Determine the (x, y) coordinate at the center of the cell enclosing the given text.  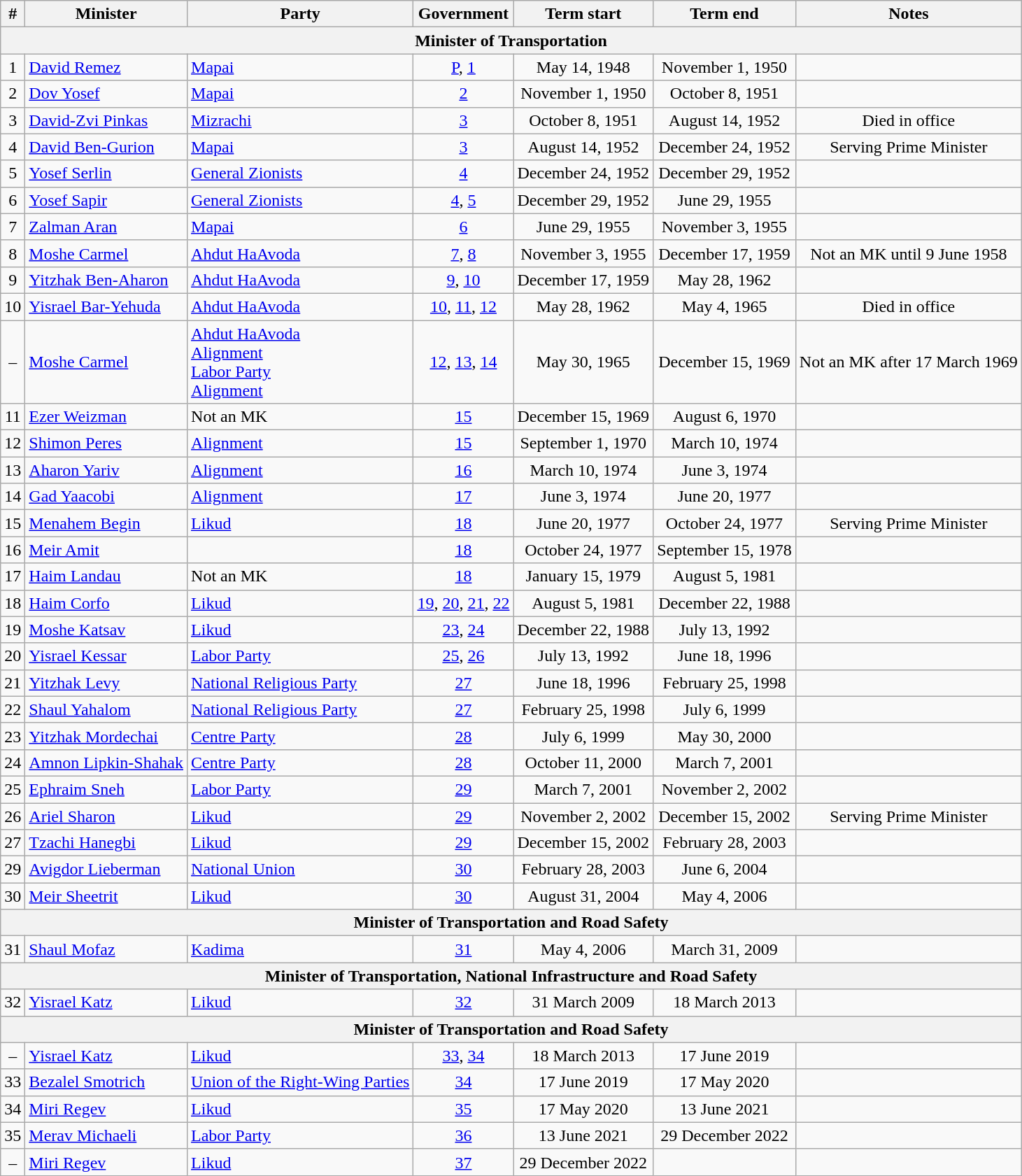
Ephraim Sneh (106, 789)
12, 13, 14 (463, 362)
19 (13, 630)
10 (13, 306)
33 (13, 1082)
5 (13, 173)
21 (13, 683)
Amnon Lipkin-Shahak (106, 763)
Party (301, 14)
37 (463, 1162)
# (13, 14)
P, 1 (463, 67)
May 30, 2000 (725, 736)
Kadima (301, 949)
23, 24 (463, 630)
36 (463, 1135)
Tzachi Hanegbi (106, 843)
9 (13, 280)
Mizrachi (301, 120)
August 31, 2004 (583, 896)
January 15, 1979 (583, 576)
Haim Corfo (106, 603)
9, 10 (463, 280)
National Union (301, 870)
Notes (908, 14)
7, 8 (463, 253)
Yosef Serlin (106, 173)
12 (13, 444)
May 14, 1948 (583, 67)
Term end (725, 14)
Gad Yaacobi (106, 497)
Bezalel Smotrich (106, 1082)
Not an MK after 17 March 1969 (908, 362)
Meir Sheetrit (106, 896)
Ezer Weizman (106, 417)
Ahdut HaAvodaAlignmentLabor PartyAlignment (301, 362)
Aharon Yariv (106, 470)
Term start (583, 14)
Meir Amit (106, 550)
David-Zvi Pinkas (106, 120)
23 (13, 736)
June 6, 2004 (725, 870)
4, 5 (463, 200)
Haim Landau (106, 576)
26 (13, 816)
22 (13, 709)
Yitzhak Mordechai (106, 736)
Union of the Right-Wing Parties (301, 1082)
Minister (106, 14)
Yitzhak Levy (106, 683)
7 (13, 227)
33, 34 (463, 1056)
Shaul Yahalom (106, 709)
August 6, 1970 (725, 417)
Menahem Begin (106, 523)
Dov Yosef (106, 94)
13 (13, 470)
Ariel Sharon (106, 816)
Merav Michaeli (106, 1135)
Shaul Mofaz (106, 949)
25 (13, 789)
8 (13, 253)
Not an MK until 9 June 1958 (908, 253)
May 4, 1965 (725, 306)
Shimon Peres (106, 444)
19, 20, 21, 22 (463, 603)
20 (13, 656)
Yitzhak Ben-Aharon (106, 280)
Moshe Katsav (106, 630)
1 (13, 67)
10, 11, 12 (463, 306)
March 31, 2009 (725, 949)
Government (463, 14)
Zalman Aran (106, 227)
October 11, 2000 (583, 763)
Yisrael Kessar (106, 656)
11 (13, 417)
David Ben-Gurion (106, 147)
May 30, 1965 (583, 362)
September 1, 1970 (583, 444)
David Remez (106, 67)
Yisrael Bar-Yehuda (106, 306)
Minister of Transportation, National Infrastructure and Road Safety (511, 976)
24 (13, 763)
Minister of Transportation (511, 41)
31 March 2009 (583, 1003)
Yosef Sapir (106, 200)
Avigdor Lieberman (106, 870)
25, 26 (463, 656)
14 (13, 497)
September 15, 1978 (725, 550)
